Determine the (x, y) coordinate at the center of the cell enclosing the given text.  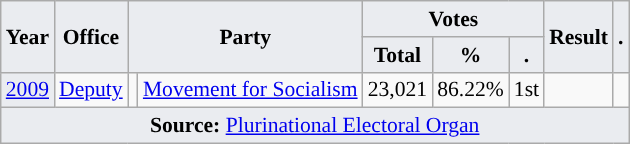
Movement for Socialism (250, 90)
% (470, 55)
Source: Plurinational Electoral Organ (315, 126)
1st (526, 90)
Deputy (91, 90)
23,021 (398, 90)
Office (91, 36)
Party (246, 36)
86.22% (470, 90)
2009 (28, 90)
Total (398, 55)
Result (578, 36)
Votes (454, 19)
Year (28, 36)
